Search for the cell housing the specified text and yield its [x, y] center coordinate. 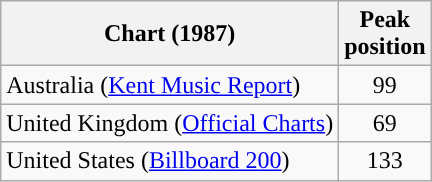
133 [385, 161]
United States (Billboard 200) [170, 161]
Australia (Kent Music Report) [170, 85]
United Kingdom (Official Charts) [170, 123]
Peakposition [385, 34]
99 [385, 85]
69 [385, 123]
Chart (1987) [170, 34]
